Find where the given text appears and provide that cell's center as (x, y) coordinate. 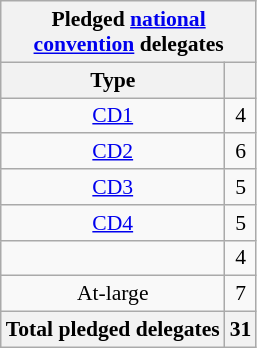
Type (113, 80)
6 (241, 152)
At-large (113, 294)
31 (241, 330)
7 (241, 294)
CD1 (113, 116)
Total pledged delegates (113, 330)
Pledged nationalconvention delegates (129, 32)
CD4 (113, 223)
CD2 (113, 152)
CD3 (113, 187)
